Search for the cell housing the specified text and yield its (X, Y) center coordinate. 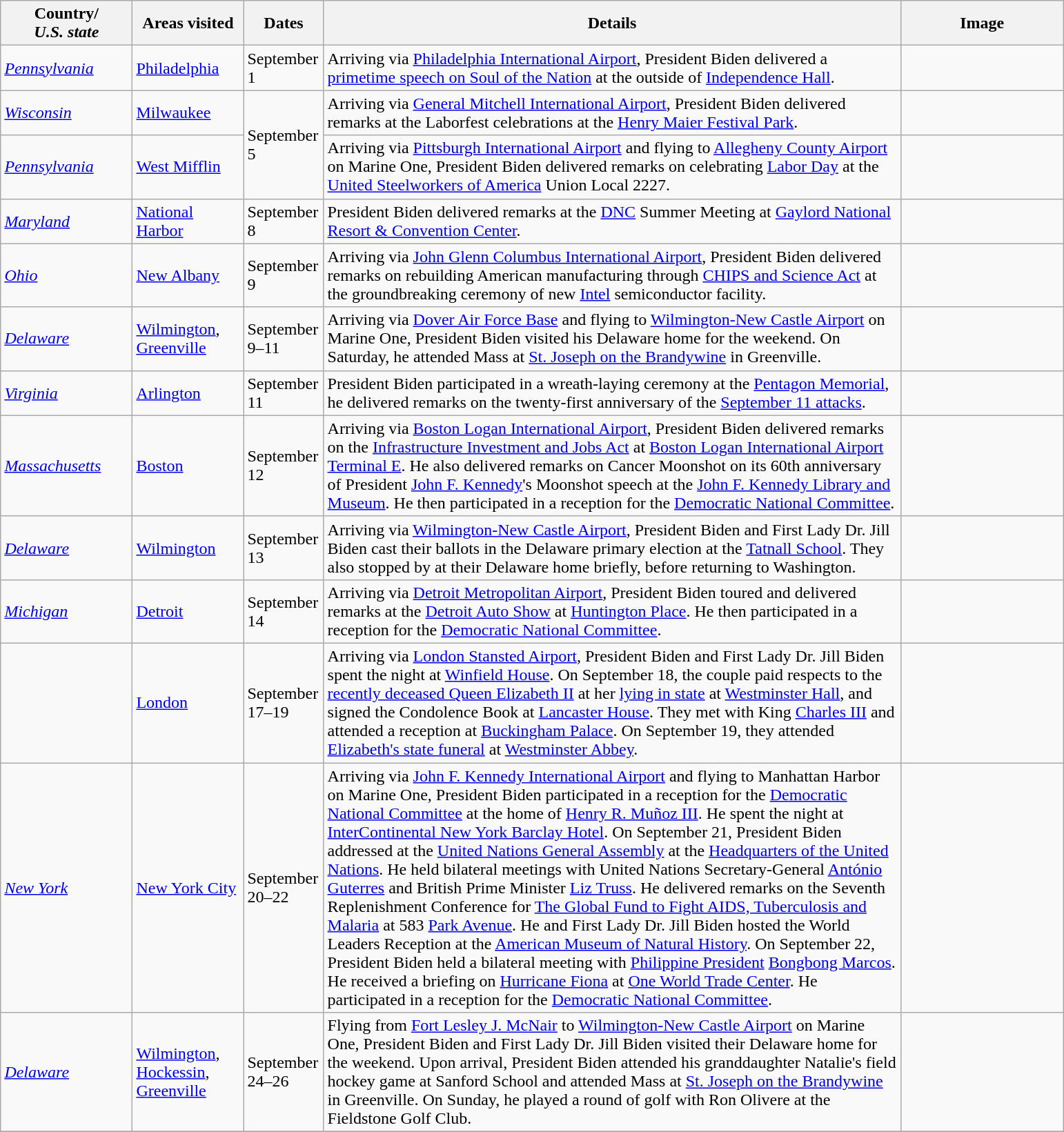
Maryland (66, 221)
September 8 (284, 221)
September 20–22 (284, 888)
New York City (188, 888)
Details (612, 23)
Boston (188, 466)
London (188, 702)
Michigan (66, 611)
Dates (284, 23)
September 9 (284, 275)
September 13 (284, 548)
New Albany (188, 275)
Image (982, 23)
September 12 (284, 466)
September 1 (284, 68)
September 14 (284, 611)
Philadelphia (188, 68)
Wilmington, Hockessin, Greenville (188, 1072)
President Biden delivered remarks at the DNC Summer Meeting at Gaylord National Resort & Convention Center. (612, 221)
Detroit (188, 611)
Milwaukee (188, 113)
September 11 (284, 393)
September 5 (284, 145)
Wilmington (188, 548)
Arlington (188, 393)
New York (66, 888)
Massachusetts (66, 466)
September 9–11 (284, 339)
Virginia (66, 393)
Country/U.S. state (66, 23)
Ohio (66, 275)
West Mifflin (188, 167)
Wilmington, Greenville (188, 339)
Areas visited (188, 23)
September 24–26 (284, 1072)
September 17–19 (284, 702)
National Harbor (188, 221)
Wisconsin (66, 113)
